For the text-containing cell, return its midpoint in (X, Y) coordinate format. 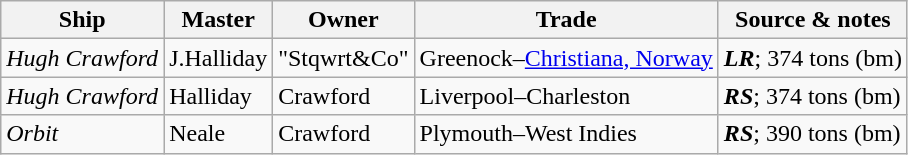
Halliday (218, 96)
Owner (344, 20)
J.Halliday (218, 58)
RS; 390 tons (bm) (812, 134)
Neale (218, 134)
Trade (566, 20)
Master (218, 20)
LR; 374 tons (bm) (812, 58)
RS; 374 tons (bm) (812, 96)
Source & notes (812, 20)
Orbit (82, 134)
Greenock–Christiana, Norway (566, 58)
"Stqwrt&Co" (344, 58)
Liverpool–Charleston (566, 96)
Plymouth–West Indies (566, 134)
Ship (82, 20)
